Pinpoint the cell where the given text exists, returning its (x, y) midpoint coordinate. 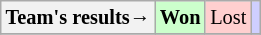
Team's results→ (78, 17)
Won (180, 17)
Lost (228, 17)
